Find where the given text appears and provide that cell's center as (X, Y) coordinate. 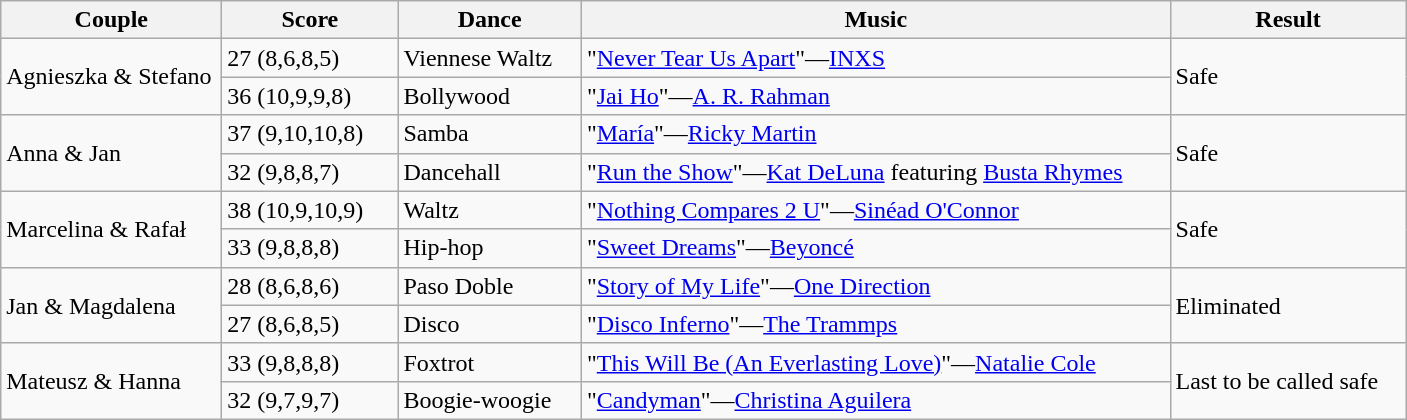
Last to be called safe (1288, 381)
36 (10,9,9,8) (310, 96)
Agnieszka & Stefano (112, 77)
"Nothing Compares 2 U"—Sinéad O'Connor (876, 210)
38 (10,9,10,9) (310, 210)
"Disco Inferno"—The Trammps (876, 324)
Viennese Waltz (490, 58)
Dancehall (490, 172)
"Jai Ho"—A. R. Rahman (876, 96)
"Candyman"—Christina Aguilera (876, 400)
Mateusz & Hanna (112, 381)
Eliminated (1288, 305)
"María"—Ricky Martin (876, 134)
Anna & Jan (112, 153)
Music (876, 20)
Paso Doble (490, 286)
Samba (490, 134)
Result (1288, 20)
Score (310, 20)
32 (9,8,8,7) (310, 172)
Boogie-woogie (490, 400)
Couple (112, 20)
Jan & Magdalena (112, 305)
Foxtrot (490, 362)
Hip-hop (490, 248)
Marcelina & Rafał (112, 229)
Bollywood (490, 96)
28 (8,6,8,6) (310, 286)
Disco (490, 324)
"Sweet Dreams"—Beyoncé (876, 248)
Dance (490, 20)
32 (9,7,9,7) (310, 400)
"Story of My Life"—One Direction (876, 286)
"Run the Show"—Kat DeLuna featuring Busta Rhymes (876, 172)
37 (9,10,10,8) (310, 134)
Waltz (490, 210)
"This Will Be (An Everlasting Love)"—Natalie Cole (876, 362)
"Never Tear Us Apart"—INXS (876, 58)
